Find where the given text appears and provide that cell's center as (x, y) coordinate. 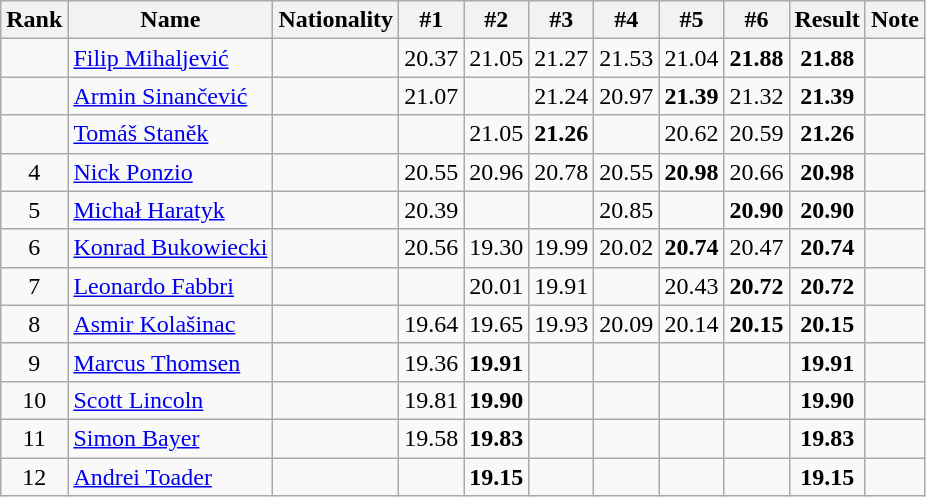
Konrad Bukowiecki (170, 248)
12 (34, 477)
20.56 (432, 248)
20.59 (756, 134)
19.93 (562, 324)
Michał Haratyk (170, 210)
19.30 (496, 248)
20.39 (432, 210)
Simon Bayer (170, 438)
19.36 (432, 362)
19.99 (562, 248)
20.97 (626, 96)
19.64 (432, 324)
Note (894, 20)
20.01 (496, 286)
4 (34, 172)
20.09 (626, 324)
Andrei Toader (170, 477)
21.53 (626, 58)
7 (34, 286)
20.66 (756, 172)
20.43 (692, 286)
Rank (34, 20)
20.47 (756, 248)
Scott Lincoln (170, 400)
#3 (562, 20)
#5 (692, 20)
20.14 (692, 324)
Nationality (336, 20)
11 (34, 438)
Filip Mihaljević (170, 58)
#6 (756, 20)
21.24 (562, 96)
Tomáš Staněk (170, 134)
Marcus Thomsen (170, 362)
21.04 (692, 58)
8 (34, 324)
10 (34, 400)
19.81 (432, 400)
20.02 (626, 248)
20.78 (562, 172)
Leonardo Fabbri (170, 286)
Asmir Kolašinac (170, 324)
9 (34, 362)
20.62 (692, 134)
Nick Ponzio (170, 172)
Result (827, 20)
21.27 (562, 58)
#1 (432, 20)
#4 (626, 20)
6 (34, 248)
20.37 (432, 58)
21.07 (432, 96)
20.85 (626, 210)
19.58 (432, 438)
19.65 (496, 324)
#2 (496, 20)
Armin Sinančević (170, 96)
5 (34, 210)
20.96 (496, 172)
Name (170, 20)
21.32 (756, 96)
